Find where the given text appears and provide that cell's center as [x, y] coordinate. 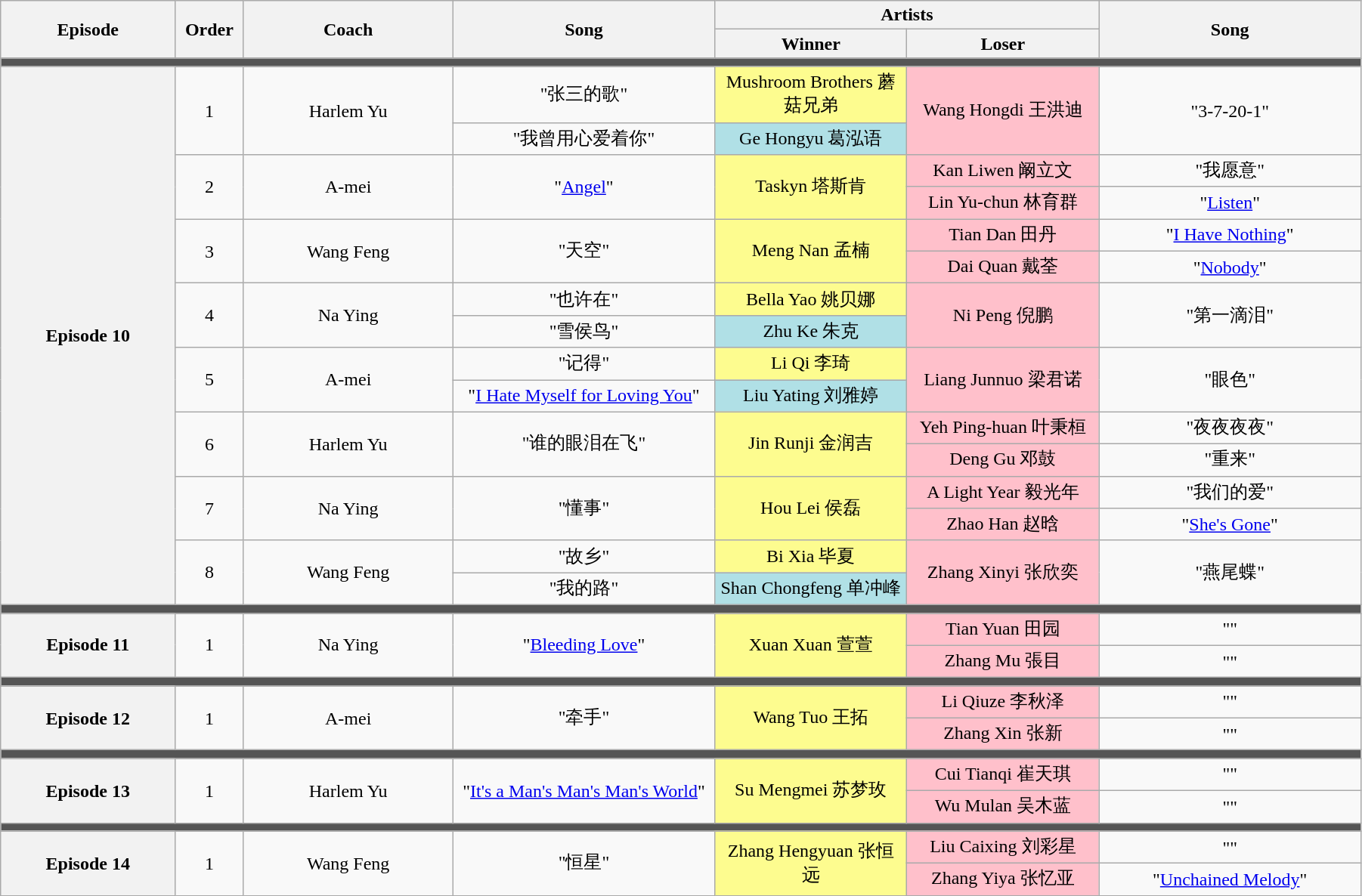
Taskyn 塔斯肯 [811, 187]
Ge Hongyu 葛泓语 [811, 139]
"眼色" [1230, 379]
Su Mengmei 苏梦玫 [811, 790]
"恒星" [583, 863]
"夜夜夜夜" [1230, 428]
Wu Mulan 吴木蓝 [1003, 807]
"天空" [583, 251]
"It's a Man's Man's Man's World" [583, 790]
Zhang Xinyi 张欣奕 [1003, 573]
Zhang Hengyuan 张恒远 [811, 863]
Zhang Xin 张新 [1003, 734]
"Angel" [583, 187]
"我曾用心爱着你" [583, 139]
Wang Tuo 王拓 [811, 718]
"I Hate Myself for Loving You" [583, 396]
Episode 10 [88, 335]
Xuan Xuan 萱萱 [811, 645]
Wang Hongdi 王洪迪 [1003, 110]
"记得" [583, 364]
Tian Dan 田丹 [1003, 236]
Mushroom Brothers 蘑菇兄弟 [811, 94]
Kan Liwen 阚立文 [1003, 171]
"Nobody" [1230, 267]
"雪侯鸟" [583, 331]
"I Have Nothing" [1230, 236]
Episode 14 [88, 863]
Shan Chongfeng 单冲峰 [811, 589]
Order [209, 29]
6 [209, 444]
"重来" [1230, 461]
Hou Lei 侯磊 [811, 508]
Winner [811, 44]
Episode [88, 29]
A Light Year 毅光年 [1003, 493]
"牵手" [583, 718]
"我们的爱" [1230, 493]
Artists [907, 15]
"我愿意" [1230, 171]
"故乡" [583, 556]
"Bleeding Love" [583, 645]
Li Qi 李琦 [811, 364]
Zhang Yiya 张忆亚 [1003, 879]
Meng Nan 孟楠 [811, 251]
Ni Peng 倪鹏 [1003, 316]
Zhao Han 赵晗 [1003, 524]
"也许在" [583, 299]
"张三的歌" [583, 94]
Dai Quan 戴荃 [1003, 267]
Jin Runji 金润吉 [811, 444]
7 [209, 508]
Episode 13 [88, 790]
Zhang Mu 張目 [1003, 662]
Coach [348, 29]
Tian Yuan 田园 [1003, 630]
"我的路" [583, 589]
Loser [1003, 44]
Episode 11 [88, 645]
"Unchained Melody" [1230, 879]
Bi Xia 毕夏 [811, 556]
"第一滴泪" [1230, 316]
Li Qiuze 李秋泽 [1003, 703]
Cui Tianqi 崔天琪 [1003, 775]
Liang Junnuo 梁君诺 [1003, 379]
Zhu Ke 朱克 [811, 331]
"3-7-20-1" [1230, 110]
3 [209, 251]
"懂事" [583, 508]
2 [209, 187]
"She's Gone" [1230, 524]
8 [209, 573]
Bella Yao 姚贝娜 [811, 299]
Deng Gu 邓鼓 [1003, 461]
Lin Yu-chun 林育群 [1003, 202]
Liu Caixing 刘彩星 [1003, 848]
5 [209, 379]
"谁的眼泪在飞" [583, 444]
Yeh Ping-huan 叶秉桓 [1003, 428]
"Listen" [1230, 202]
4 [209, 316]
"燕尾蝶" [1230, 573]
Liu Yating 刘雅婷 [811, 396]
Episode 12 [88, 718]
